For the text-containing cell, return its midpoint in [X, Y] coordinate format. 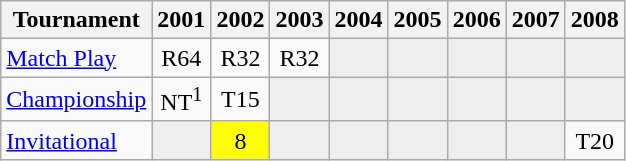
2001 [182, 20]
R64 [182, 58]
2007 [536, 20]
2002 [240, 20]
Invitational [76, 140]
2005 [418, 20]
2004 [358, 20]
Match Play [76, 58]
Championship [76, 100]
Tournament [76, 20]
T20 [594, 140]
NT1 [182, 100]
2003 [300, 20]
2006 [476, 20]
T15 [240, 100]
8 [240, 140]
2008 [594, 20]
